Return the [X, Y] coordinate for the center point of the cell that contains the specified text.  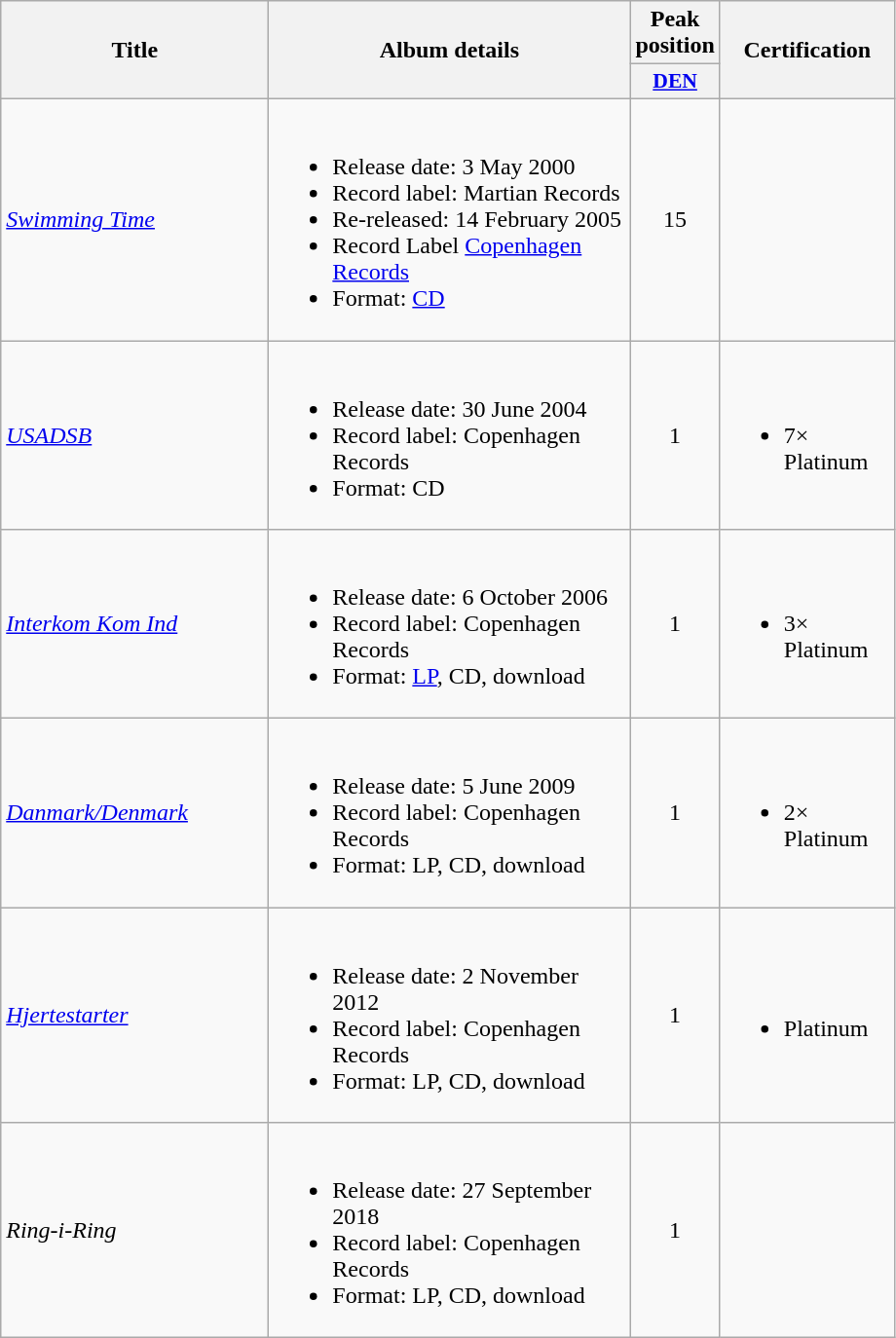
Platinum [806, 1015]
Swimming Time [134, 219]
Release date: 6 October 2006Record label: Copenhagen RecordsFormat: LP, CD, download [450, 624]
Release date: 2 November 2012Record label: Copenhagen RecordsFormat: LP, CD, download [450, 1015]
USADSB [134, 435]
Ring-i-Ring [134, 1231]
DEN [675, 82]
Release date: 5 June 2009Record label: Copenhagen RecordsFormat: LP, CD, download [450, 813]
Interkom Kom Ind [134, 624]
Release date: 27 September 2018Record label: Copenhagen RecordsFormat: LP, CD, download [450, 1231]
Certification [806, 51]
Hjertestarter [134, 1015]
7× Platinum [806, 435]
3× Platinum [806, 624]
Release date: 30 June 2004Record label: Copenhagen RecordsFormat: CD [450, 435]
Album details [450, 51]
15 [675, 219]
Title [134, 51]
Peak position [675, 33]
Release date: 3 May 2000Record label: Martian RecordsRe-released: 14 February 2005Record Label Copenhagen RecordsFormat: CD [450, 219]
2× Platinum [806, 813]
Danmark/Denmark [134, 813]
